For the text-containing cell, return its midpoint in (X, Y) coordinate format. 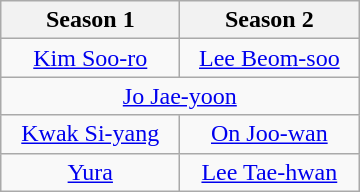
Yura (90, 172)
Season 1 (90, 20)
On Joo-wan (270, 134)
Jo Jae-yoon (180, 96)
Season 2 (270, 20)
Kwak Si-yang (90, 134)
Kim Soo-ro (90, 58)
Lee Tae-hwan (270, 172)
Lee Beom-soo (270, 58)
